Extract the [x, y] coordinate from the center of the cell holding the provided text.  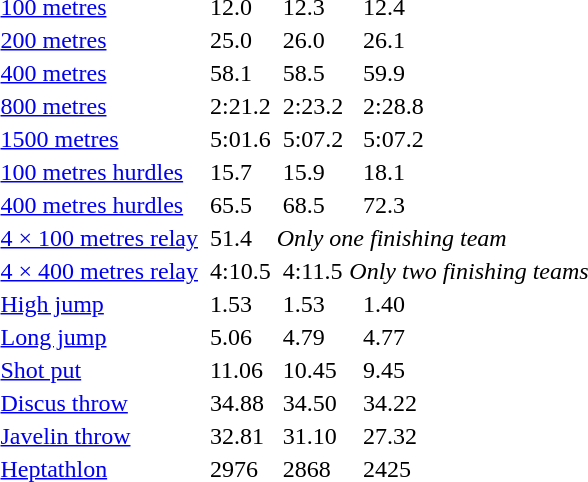
34.88 [240, 403]
4:10.5 [240, 271]
2:21.2 [240, 106]
5:01.6 [240, 139]
26.0 [313, 40]
58.5 [313, 73]
68.5 [313, 205]
31.10 [313, 436]
4:11.5 [313, 271]
10.45 [313, 370]
11.06 [240, 370]
65.5 [240, 205]
15.9 [313, 172]
58.1 [240, 73]
4.79 [313, 337]
34.50 [313, 403]
2:23.2 [313, 106]
25.0 [240, 40]
32.81 [240, 436]
51.4 [240, 238]
5:07.2 [313, 139]
5.06 [240, 337]
15.7 [240, 172]
